Extract the (X, Y) coordinate from the center of the cell holding the provided text.  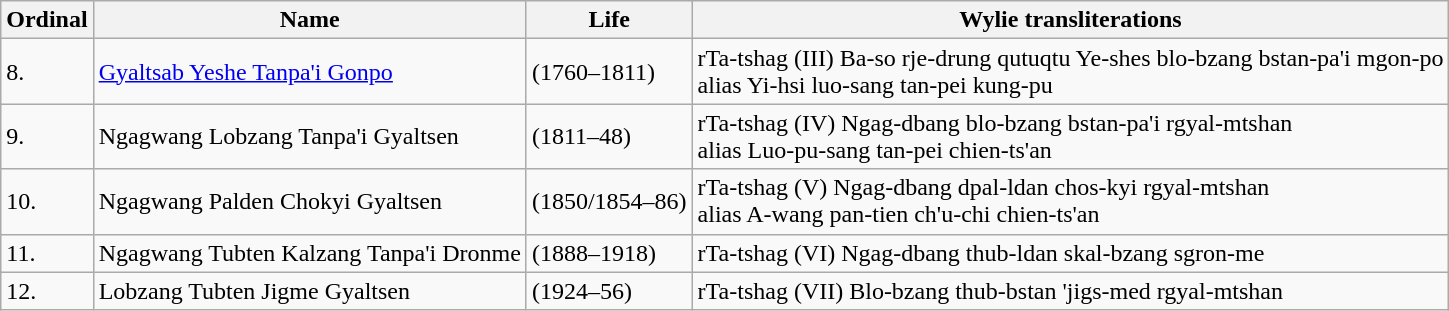
Ngagwang Palden Chokyi Gyaltsen (310, 202)
rTa-tshag (III) Ba-so rje-drung qutuqtu Ye-shes blo-bzang bstan-pa'i mgon-po alias Yi-hsi luo-sang tan-pei kung-pu (1070, 72)
Name (310, 20)
(1924–56) (609, 291)
Gyaltsab Yeshe Tanpa'i Gonpo (310, 72)
rTa-tshag (VI) Ngag-dbang thub-ldan skal-bzang sgron-me (1070, 253)
Life (609, 20)
Ordinal (47, 20)
rTa-tshag (VII) Blo-bzang thub-bstan 'jigs-med rgyal-mtshan (1070, 291)
rTa-tshag (V) Ngag-dbang dpal-ldan chos-kyi rgyal-mtshan alias A-wang pan-tien ch'u-chi chien-ts'an (1070, 202)
Wylie transliterations (1070, 20)
(1850/1854–86) (609, 202)
(1888–1918) (609, 253)
Ngagwang Lobzang Tanpa'i Gyaltsen (310, 136)
12. (47, 291)
(1760–1811) (609, 72)
9. (47, 136)
(1811–48) (609, 136)
10. (47, 202)
Lobzang Tubten Jigme Gyaltsen (310, 291)
Ngagwang Tubten Kalzang Tanpa'i Dronme (310, 253)
11. (47, 253)
8. (47, 72)
rTa-tshag (IV) Ngag-dbang blo-bzang bstan-pa'i rgyal-mtshan alias Luo-pu-sang tan-pei chien-ts'an (1070, 136)
